Output the (x, y) coordinate of the center of the cell containing the given text.  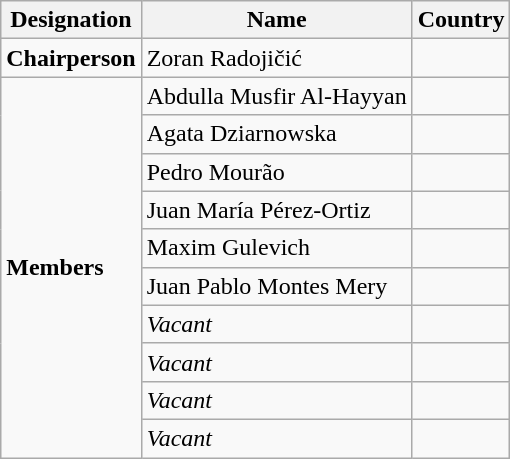
Pedro Mourão (276, 172)
Juan María Pérez-Ortiz (276, 210)
Zoran Radojičić (276, 58)
Country (461, 20)
Designation (71, 20)
Juan Pablo Montes Mery (276, 286)
Agata Dziarnowska (276, 134)
Abdulla Musfir Al-Hayyan (276, 96)
Maxim Gulevich (276, 248)
Members (71, 268)
Chairperson (71, 58)
Name (276, 20)
